Find where the given text appears and provide that cell's center as [X, Y] coordinate. 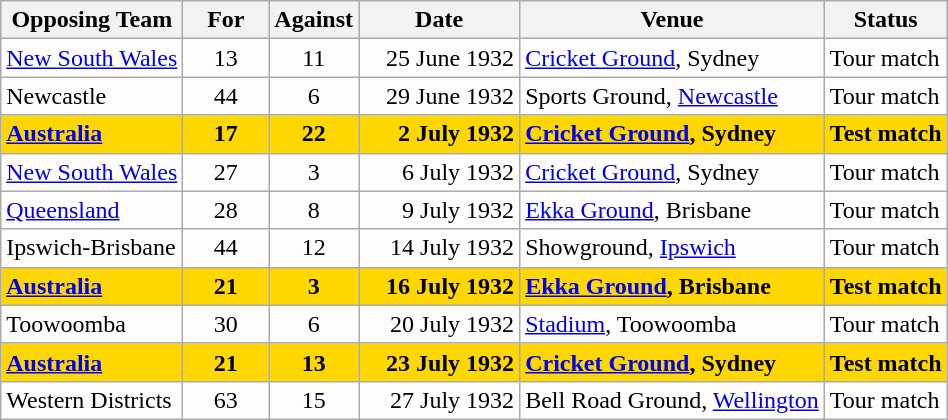
14 July 1932 [440, 248]
6 July 1932 [440, 172]
8 [314, 210]
Ipswich-Brisbane [92, 248]
Showground, Ipswich [672, 248]
23 July 1932 [440, 362]
Bell Road Ground, Wellington [672, 400]
Venue [672, 20]
28 [226, 210]
27 July 1932 [440, 400]
Status [886, 20]
2 July 1932 [440, 134]
9 July 1932 [440, 210]
12 [314, 248]
27 [226, 172]
Opposing Team [92, 20]
Toowoomba [92, 324]
16 July 1932 [440, 286]
30 [226, 324]
17 [226, 134]
Western Districts [92, 400]
For [226, 20]
25 June 1932 [440, 58]
Newcastle [92, 96]
Date [440, 20]
Stadium, Toowoomba [672, 324]
Against [314, 20]
11 [314, 58]
63 [226, 400]
20 July 1932 [440, 324]
15 [314, 400]
29 June 1932 [440, 96]
Queensland [92, 210]
22 [314, 134]
Sports Ground, Newcastle [672, 96]
